Detect which cell encompasses the target text, then output its [X, Y] center coordinate. 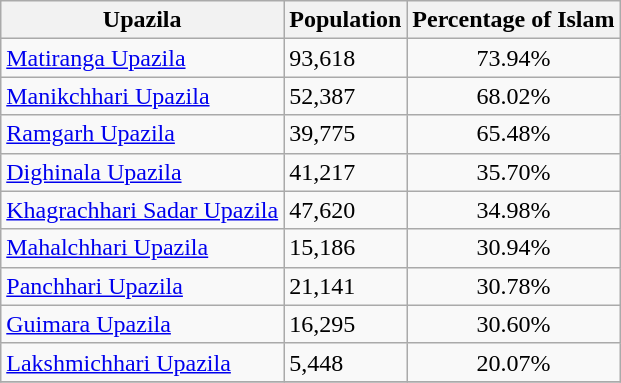
52,387 [346, 96]
Ramgarh Upazila [142, 134]
73.94% [514, 58]
Dighinala Upazila [142, 172]
20.07% [514, 362]
30.60% [514, 324]
5,448 [346, 362]
Khagrachhari Sadar Upazila [142, 210]
21,141 [346, 286]
47,620 [346, 210]
34.98% [514, 210]
93,618 [346, 58]
30.78% [514, 286]
39,775 [346, 134]
35.70% [514, 172]
Percentage of Islam [514, 20]
65.48% [514, 134]
41,217 [346, 172]
68.02% [514, 96]
Mahalchhari Upazila [142, 248]
30.94% [514, 248]
Guimara Upazila [142, 324]
15,186 [346, 248]
Lakshmichhari Upazila [142, 362]
Population [346, 20]
Manikchhari Upazila [142, 96]
16,295 [346, 324]
Panchhari Upazila [142, 286]
Upazila [142, 20]
Matiranga Upazila [142, 58]
